For the text-containing cell, return its midpoint in (X, Y) coordinate format. 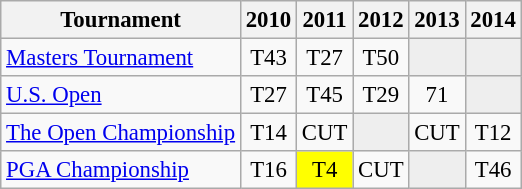
T16 (268, 170)
2010 (268, 20)
2011 (325, 20)
T45 (325, 95)
Masters Tournament (121, 58)
T46 (493, 170)
2013 (437, 20)
71 (437, 95)
2012 (381, 20)
2014 (493, 20)
T14 (268, 133)
The Open Championship (121, 133)
T29 (381, 95)
T50 (381, 58)
Tournament (121, 20)
T4 (325, 170)
PGA Championship (121, 170)
U.S. Open (121, 95)
T43 (268, 58)
T12 (493, 133)
